From the cell containing the given text, extract its center point as [x, y] coordinate. 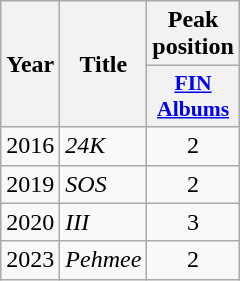
Pehmee [104, 260]
3 [193, 222]
Year [30, 64]
SOS [104, 184]
FINAlbums [193, 96]
2016 [30, 146]
2020 [30, 222]
III [104, 222]
2019 [30, 184]
24K [104, 146]
2023 [30, 260]
Peak position [193, 34]
Title [104, 64]
